Pinpoint the cell where the given text exists, returning its (x, y) midpoint coordinate. 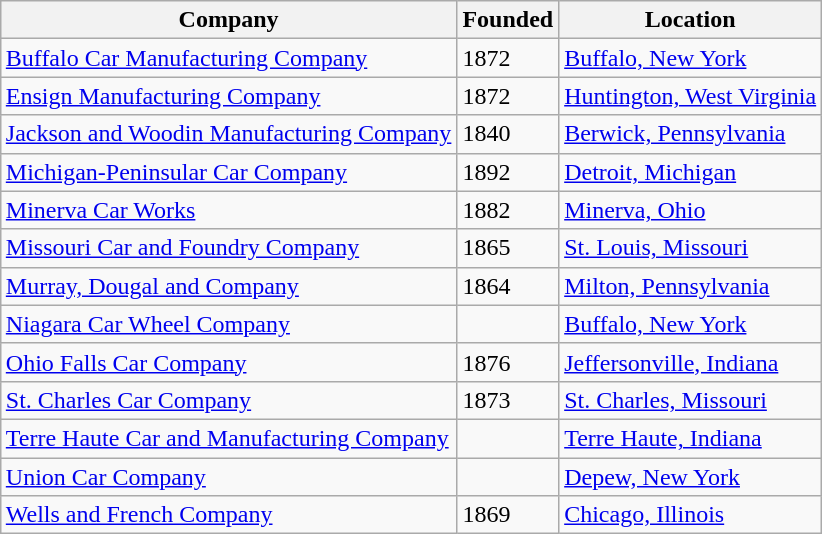
1892 (508, 172)
Founded (508, 20)
1873 (508, 400)
Union Car Company (228, 477)
1864 (508, 286)
St. Charles Car Company (228, 400)
Berwick, Pennsylvania (690, 134)
Company (228, 20)
Wells and French Company (228, 515)
Niagara Car Wheel Company (228, 324)
1882 (508, 210)
Buffalo Car Manufacturing Company (228, 58)
1865 (508, 248)
Huntington, West Virginia (690, 96)
Depew, New York (690, 477)
Murray, Dougal and Company (228, 286)
Missouri Car and Foundry Company (228, 248)
Detroit, Michigan (690, 172)
Jackson and Woodin Manufacturing Company (228, 134)
Ensign Manufacturing Company (228, 96)
Jeffersonville, Indiana (690, 362)
Milton, Pennsylvania (690, 286)
Chicago, Illinois (690, 515)
1840 (508, 134)
Minerva Car Works (228, 210)
St. Charles, Missouri (690, 400)
Minerva, Ohio (690, 210)
Michigan-Peninsular Car Company (228, 172)
1869 (508, 515)
Ohio Falls Car Company (228, 362)
St. Louis, Missouri (690, 248)
Terre Haute, Indiana (690, 438)
Terre Haute Car and Manufacturing Company (228, 438)
1876 (508, 362)
Location (690, 20)
